Search for the cell housing the specified text and yield its (X, Y) center coordinate. 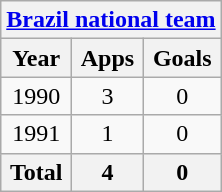
Apps (108, 58)
3 (108, 96)
4 (108, 172)
Brazil national team (111, 20)
1990 (36, 96)
1 (108, 134)
Total (36, 172)
1991 (36, 134)
Goals (182, 58)
Year (36, 58)
